Identify which cell holds the provided text, then report its (x, y) central coordinate. 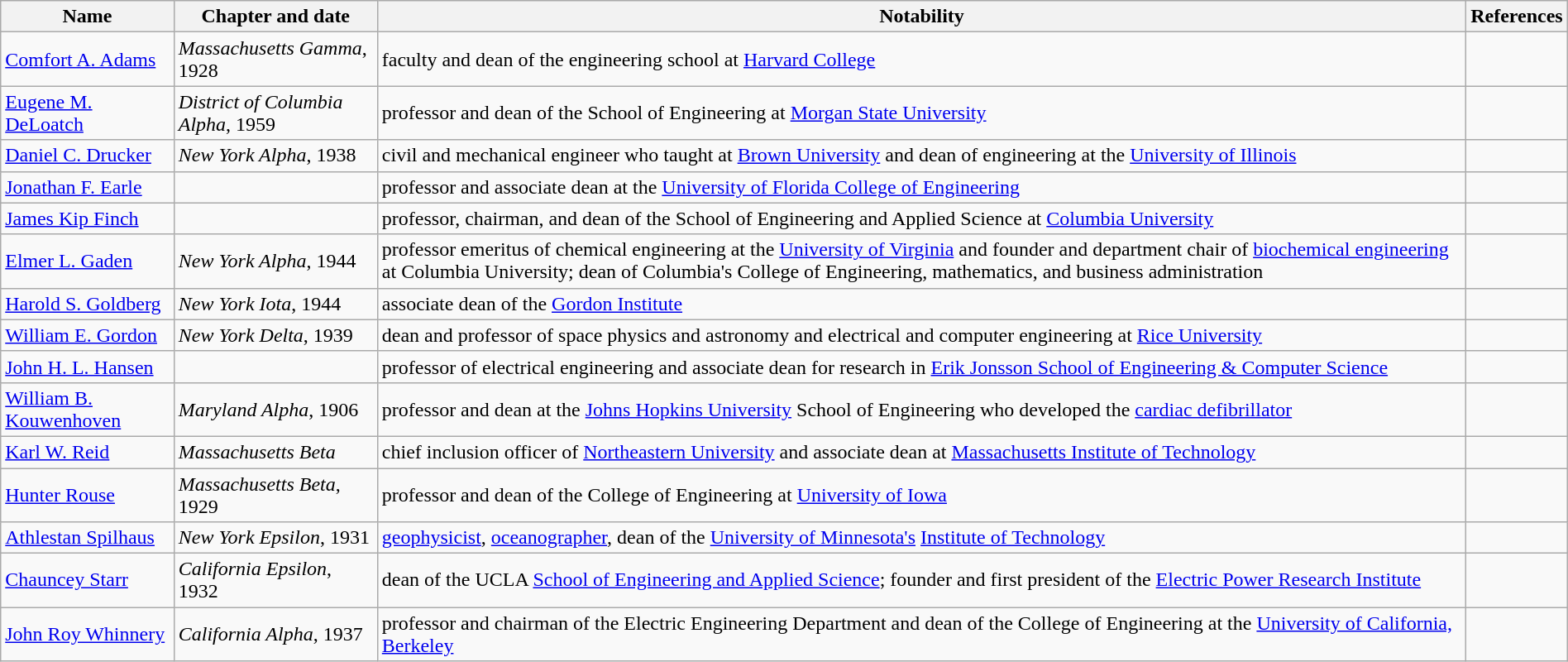
dean of the UCLA School of Engineering and Applied Science; founder and first president of the Electric Power Research Institute (921, 581)
Elmer L. Gaden (88, 261)
professor and dean of the College of Engineering at University of Iowa (921, 495)
professor and chairman of the Electric Engineering Department and dean of the College of Engineering at the University of California, Berkeley (921, 634)
civil and mechanical engineer who taught at Brown University and dean of engineering at the University of Illinois (921, 156)
John H. L. Hansen (88, 367)
New York Delta, 1939 (275, 335)
Karl W. Reid (88, 452)
dean and professor of space physics and astronomy and electrical and computer engineering at Rice University (921, 335)
Athlestan Spilhaus (88, 538)
District of Columbia Alpha, 1959 (275, 113)
William B. Kouwenhoven (88, 409)
Name (88, 17)
Daniel C. Drucker (88, 156)
New York Alpha, 1944 (275, 261)
John Roy Whinnery (88, 634)
Massachusetts Gamma, 1928 (275, 60)
Comfort A. Adams (88, 60)
geophysicist, oceanographer, dean of the University of Minnesota's Institute of Technology (921, 538)
New York Epsilon, 1931 (275, 538)
James Kip Finch (88, 218)
faculty and dean of the engineering school at Harvard College (921, 60)
Massachusetts Beta, 1929 (275, 495)
California Epsilon, 1932 (275, 581)
professor of electrical engineering and associate dean for research in Erik Jonsson School of Engineering & Computer Science (921, 367)
associate dean of the Gordon Institute (921, 304)
California Alpha, 1937 (275, 634)
professor, chairman, and dean of the School of Engineering and Applied Science at Columbia University (921, 218)
Jonathan F. Earle (88, 187)
Notability (921, 17)
New York Alpha, 1938 (275, 156)
Chauncey Starr (88, 581)
Chapter and date (275, 17)
New York Iota, 1944 (275, 304)
Harold S. Goldberg (88, 304)
Massachusetts Beta (275, 452)
Maryland Alpha, 1906 (275, 409)
Hunter Rouse (88, 495)
professor and dean of the School of Engineering at Morgan State University (921, 113)
Eugene M. DeLoatch (88, 113)
professor and dean at the Johns Hopkins University School of Engineering who developed the cardiac defibrillator (921, 409)
chief inclusion officer of Northeastern University and associate dean at Massachusetts Institute of Technology (921, 452)
professor and associate dean at the University of Florida College of Engineering (921, 187)
William E. Gordon (88, 335)
References (1517, 17)
